Find where the given text appears and provide that cell's center as (X, Y) coordinate. 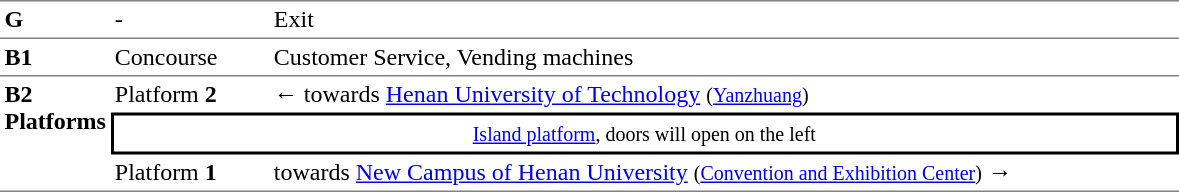
G (55, 19)
Customer Service, Vending machines (724, 58)
towards New Campus of Henan University (Convention and Exhibition Center) → (724, 173)
B1 (55, 58)
← towards Henan University of Technology (Yanzhuang) (724, 94)
Island platform, doors will open on the left (644, 133)
Concourse (190, 58)
B2Platforms (55, 134)
Platform 1 (190, 173)
Exit (724, 19)
- (190, 19)
Platform 2 (190, 94)
